Scan for the cell matching the given text and deliver its (x, y) coordinate at center. 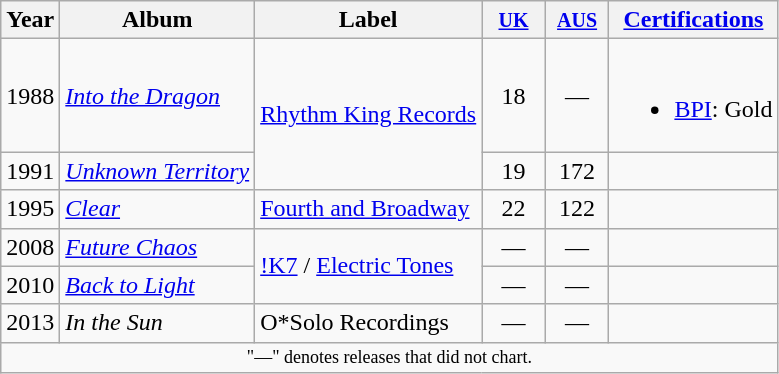
Rhythm King Records (368, 114)
Back to Light (158, 285)
AUS (577, 20)
"—" denotes releases that did not chart. (390, 358)
Unknown Territory (158, 171)
Fourth and Broadway (368, 209)
19 (514, 171)
Album (158, 20)
BPI: Gold (694, 96)
22 (514, 209)
Label (368, 20)
18 (514, 96)
UK (514, 20)
2008 (30, 247)
Certifications (694, 20)
!K7 / Electric Tones (368, 266)
O*Solo Recordings (368, 323)
Into the Dragon (158, 96)
1995 (30, 209)
1988 (30, 96)
2010 (30, 285)
172 (577, 171)
In the Sun (158, 323)
1991 (30, 171)
Year (30, 20)
122 (577, 209)
2013 (30, 323)
Future Chaos (158, 247)
Clear (158, 209)
